Determine the (X, Y) coordinate at the center of the cell enclosing the given text.  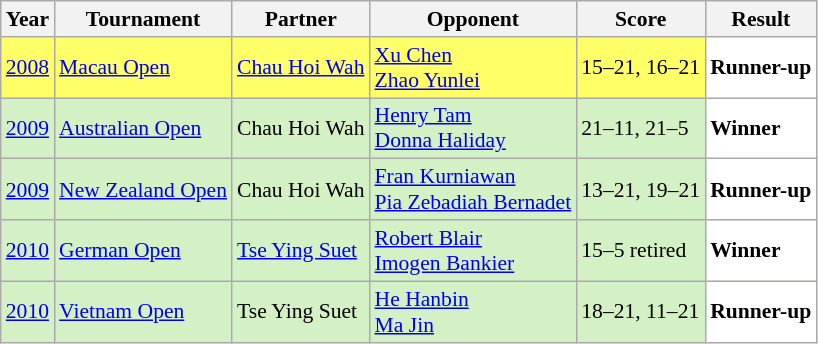
New Zealand Open (143, 190)
Opponent (474, 19)
Tournament (143, 19)
He Hanbin Ma Jin (474, 312)
Australian Open (143, 128)
Macau Open (143, 68)
German Open (143, 250)
15–5 retired (640, 250)
Robert Blair Imogen Bankier (474, 250)
Henry Tam Donna Haliday (474, 128)
2008 (28, 68)
Vietnam Open (143, 312)
15–21, 16–21 (640, 68)
13–21, 19–21 (640, 190)
Fran Kurniawan Pia Zebadiah Bernadet (474, 190)
Partner (301, 19)
Result (760, 19)
Score (640, 19)
Xu Chen Zhao Yunlei (474, 68)
21–11, 21–5 (640, 128)
Year (28, 19)
18–21, 11–21 (640, 312)
